Return (X, Y) of the center of cell containing provided text 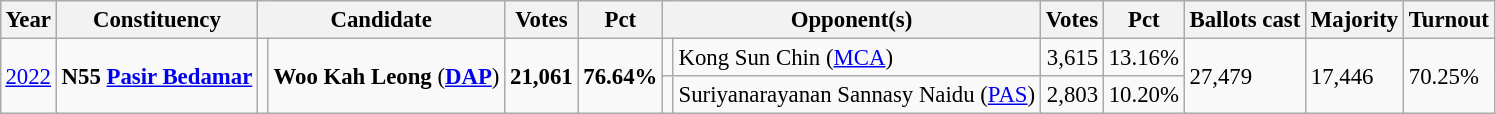
Majority (1355, 20)
Year (28, 20)
76.64% (620, 76)
Ballots cast (1244, 20)
Opponent(s) (852, 20)
70.25% (1448, 76)
2,803 (1072, 95)
Woo Kah Leong (DAP) (386, 76)
13.16% (1144, 57)
N55 Pasir Bedamar (156, 76)
Constituency (156, 20)
Kong Sun Chin (MCA) (856, 57)
Candidate (382, 20)
17,446 (1355, 76)
10.20% (1144, 95)
27,479 (1244, 76)
2022 (28, 76)
Turnout (1448, 20)
Suriyanarayanan Sannasy Naidu (PAS) (856, 95)
3,615 (1072, 57)
21,061 (542, 76)
